Extract the [x, y] coordinate from the center of the cell holding the provided text.  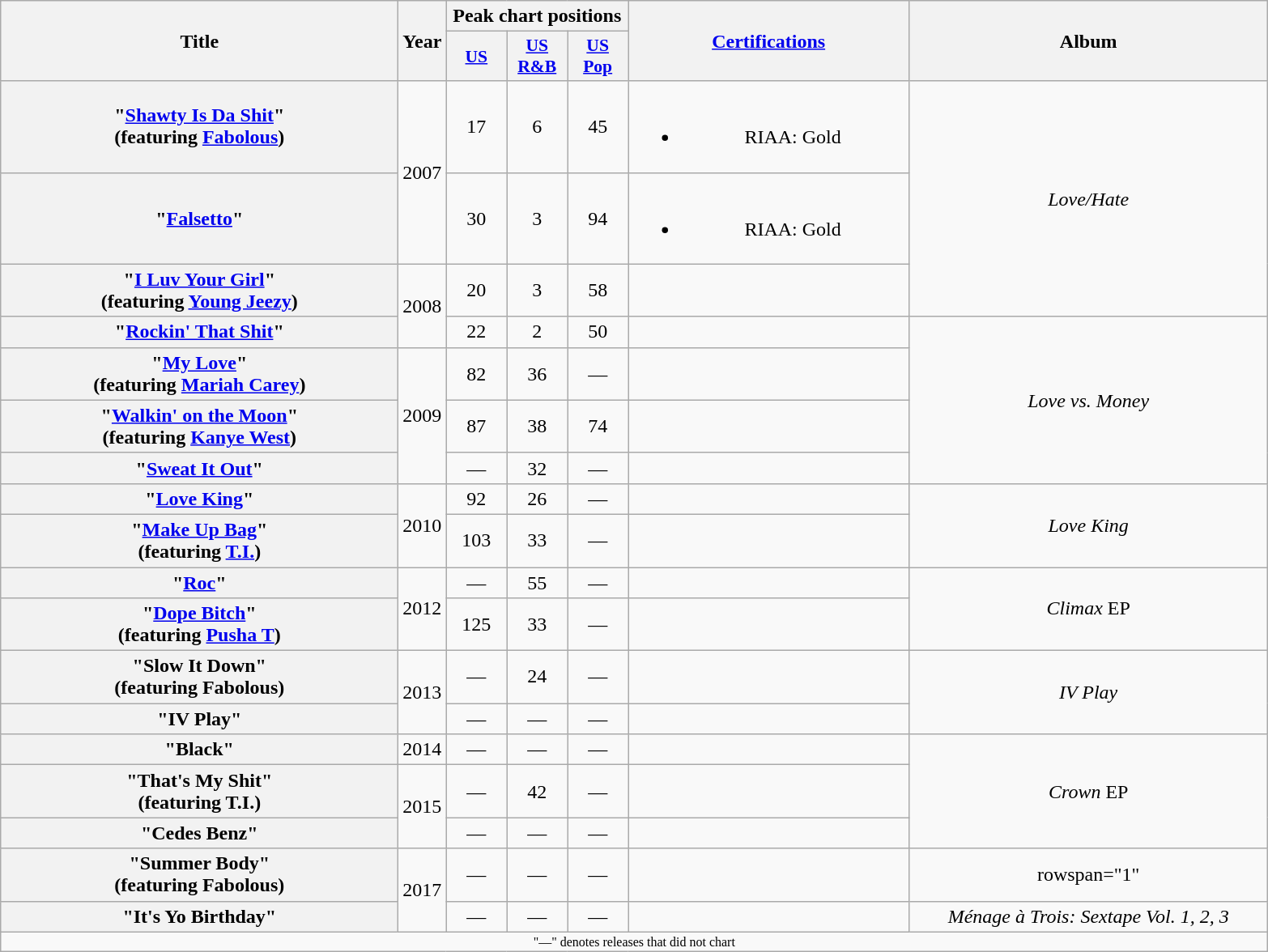
"Sweat It Out" [199, 468]
USR&B [538, 57]
Ménage à Trois: Sextape Vol. 1, 2, 3 [1088, 916]
Love vs. Money [1088, 400]
US [476, 57]
30 [476, 219]
Climax EP [1088, 609]
2012 [423, 609]
2009 [423, 415]
"It's Yo Birthday" [199, 916]
125 [476, 625]
Year [423, 40]
"Slow It Down"(featuring Fabolous) [199, 677]
IV Play [1088, 693]
rowspan="1" [1088, 874]
32 [538, 468]
2 [538, 332]
92 [476, 499]
"IV Play" [199, 719]
2007 [423, 172]
Crown EP [1088, 792]
Love/Hate [1088, 199]
22 [476, 332]
"I Luv Your Girl"(featuring Young Jeezy) [199, 290]
"My Love"(featuring Mariah Carey) [199, 374]
"Black" [199, 750]
58 [598, 290]
"Roc" [199, 582]
"Love King" [199, 499]
"Cedes Benz" [199, 833]
"Walkin' on the Moon"(featuring Kanye West) [199, 426]
"Summer Body"(featuring Fabolous) [199, 874]
"Falsetto" [199, 219]
Album [1088, 40]
"Make Up Bag"(featuring T.I.) [199, 541]
94 [598, 219]
74 [598, 426]
103 [476, 541]
Love King [1088, 525]
"—" denotes releases that did not chart [635, 941]
26 [538, 499]
2010 [423, 525]
Title [199, 40]
"Shawty Is Da Shit"(featuring Fabolous) [199, 126]
"Dope Bitch" (featuring Pusha T) [199, 625]
"That's My Shit"(featuring T.I.) [199, 792]
Peak chart positions [538, 16]
24 [538, 677]
87 [476, 426]
50 [598, 332]
38 [538, 426]
17 [476, 126]
36 [538, 374]
2017 [423, 890]
2013 [423, 693]
42 [538, 792]
2014 [423, 750]
55 [538, 582]
82 [476, 374]
6 [538, 126]
20 [476, 290]
2015 [423, 806]
Certifications [769, 40]
"Rockin' That Shit" [199, 332]
USPop [598, 57]
45 [598, 126]
2008 [423, 306]
